Detect which cell encompasses the target text, then output its (x, y) center coordinate. 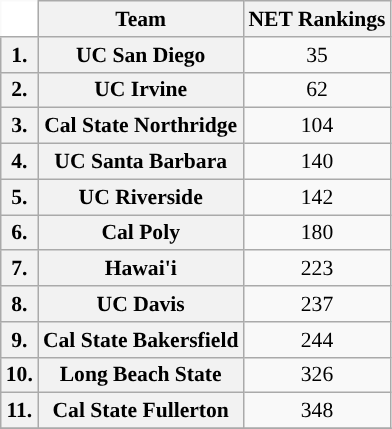
237 (316, 304)
NET Rankings (316, 19)
7. (20, 269)
UC Santa Barbara (141, 162)
Long Beach State (141, 375)
10. (20, 375)
8. (20, 304)
Cal State Northridge (141, 126)
62 (316, 90)
140 (316, 162)
11. (20, 411)
180 (316, 233)
UC Riverside (141, 197)
3. (20, 126)
104 (316, 126)
35 (316, 55)
1. (20, 55)
9. (20, 340)
348 (316, 411)
Cal State Bakersfield (141, 340)
Hawai'i (141, 269)
2. (20, 90)
UC Davis (141, 304)
UC Irvine (141, 90)
Team (141, 19)
Cal Poly (141, 233)
4. (20, 162)
326 (316, 375)
244 (316, 340)
6. (20, 233)
223 (316, 269)
Cal State Fullerton (141, 411)
5. (20, 197)
142 (316, 197)
UC San Diego (141, 55)
